Find where the given text appears and provide that cell's center as [x, y] coordinate. 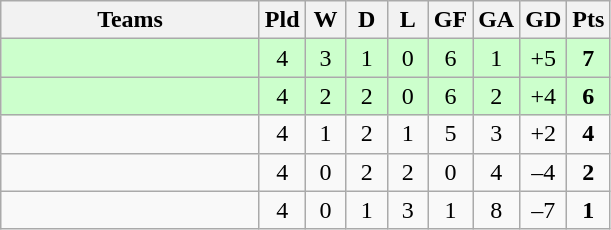
+5 [544, 58]
5 [450, 134]
–7 [544, 210]
GF [450, 20]
+2 [544, 134]
L [408, 20]
Teams [130, 20]
+4 [544, 96]
GD [544, 20]
Pts [588, 20]
–4 [544, 172]
W [326, 20]
GA [496, 20]
Pld [282, 20]
D [366, 20]
8 [496, 210]
7 [588, 58]
